Output the (x, y) coordinate of the center of the cell containing the given text.  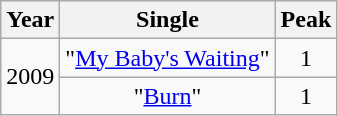
"Burn" (168, 96)
Single (168, 20)
2009 (30, 77)
Peak (306, 20)
Year (30, 20)
"My Baby's Waiting" (168, 58)
